Locate the cell with the specified text and output its [X, Y] center coordinate. 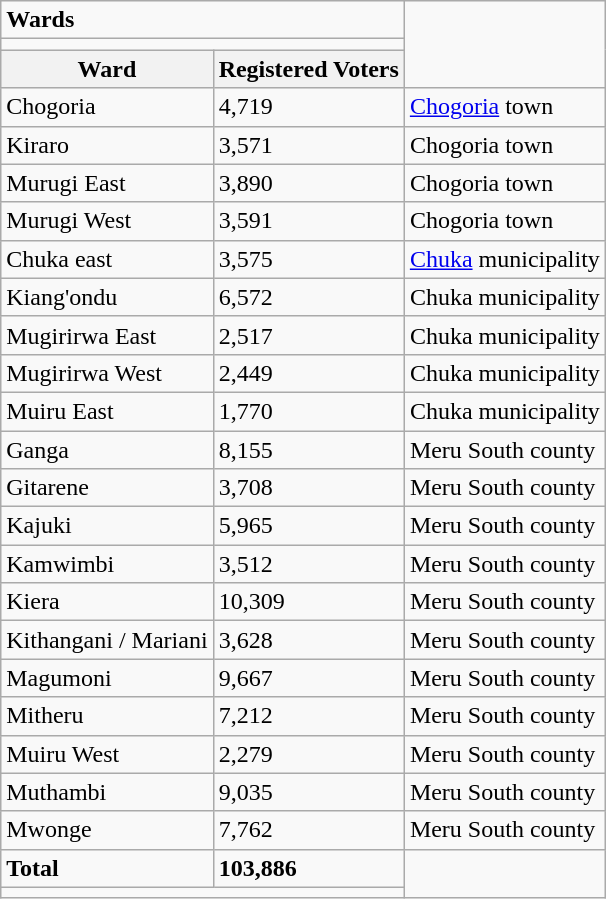
2,449 [308, 373]
Kiera [107, 602]
7,212 [308, 716]
Mugirirwa West [107, 373]
2,279 [308, 754]
Kiraro [107, 145]
3,575 [308, 259]
Kiang'ondu [107, 297]
6,572 [308, 297]
9,035 [308, 792]
3,591 [308, 221]
3,708 [308, 488]
3,512 [308, 564]
3,890 [308, 183]
Gitarene [107, 488]
Ganga [107, 449]
Kithangani / Mariani [107, 640]
Murugi West [107, 221]
Muiru West [107, 754]
7,762 [308, 830]
5,965 [308, 526]
8,155 [308, 449]
Chuka east [107, 259]
Mitheru [107, 716]
2,517 [308, 335]
3,628 [308, 640]
Mwonge [107, 830]
10,309 [308, 602]
4,719 [308, 107]
Mugirirwa East [107, 335]
1,770 [308, 411]
Registered Voters [308, 69]
Chogoria [107, 107]
Kajuki [107, 526]
Kamwimbi [107, 564]
Total [107, 868]
3,571 [308, 145]
Magumoni [107, 678]
103,886 [308, 868]
Muthambi [107, 792]
Murugi East [107, 183]
9,667 [308, 678]
Muiru East [107, 411]
Ward [107, 69]
Wards [203, 20]
